Determine the [X, Y] coordinate at the center of the cell enclosing the given text.  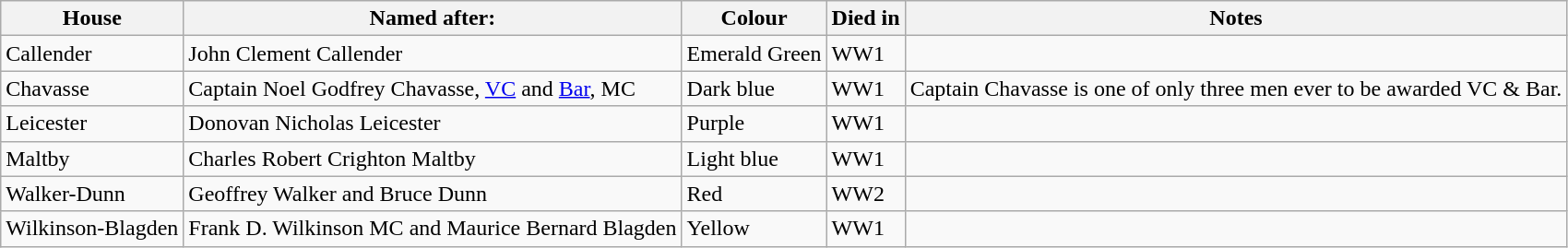
Callender [92, 53]
Purple [754, 124]
Charles Robert Crighton Maltby [433, 159]
Yellow [754, 229]
Dark blue [754, 89]
Captain Noel Godfrey Chavasse, VC and Bar, MC [433, 89]
Red [754, 194]
Frank D. Wilkinson MC and Maurice Bernard Blagden [433, 229]
Light blue [754, 159]
Captain Chavasse is one of only three men ever to be awarded VC & Bar. [1236, 89]
Emerald Green [754, 53]
John Clement Callender [433, 53]
Leicester [92, 124]
Died in [865, 18]
Notes [1236, 18]
Chavasse [92, 89]
Geoffrey Walker and Bruce Dunn [433, 194]
Wilkinson-Blagden [92, 229]
Donovan Nicholas Leicester [433, 124]
House [92, 18]
Walker-Dunn [92, 194]
Named after: [433, 18]
Colour [754, 18]
WW2 [865, 194]
Maltby [92, 159]
